Scan for the cell matching the given text and deliver its [X, Y] coordinate at center. 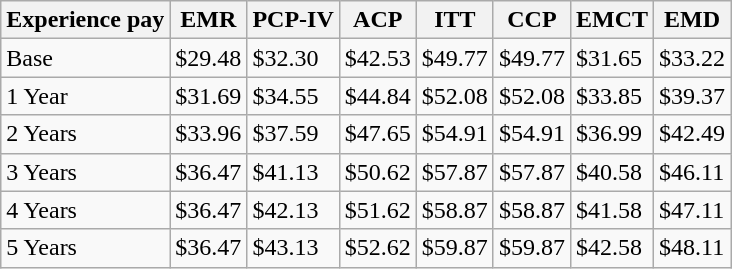
$42.49 [692, 134]
3 Years [86, 172]
$42.13 [293, 210]
$47.65 [378, 134]
$42.58 [612, 248]
$46.11 [692, 172]
EMD [692, 20]
$34.55 [293, 96]
$37.59 [293, 134]
$31.69 [208, 96]
$32.30 [293, 58]
2 Years [86, 134]
$29.48 [208, 58]
CCP [532, 20]
$40.58 [612, 172]
PCP-IV [293, 20]
$52.62 [378, 248]
$39.37 [692, 96]
ACP [378, 20]
$31.65 [612, 58]
Experience pay [86, 20]
$42.53 [378, 58]
ITT [454, 20]
$51.62 [378, 210]
$48.11 [692, 248]
5 Years [86, 248]
$33.96 [208, 134]
1 Year [86, 96]
$36.99 [612, 134]
EMR [208, 20]
$41.58 [612, 210]
$33.85 [612, 96]
$41.13 [293, 172]
$43.13 [293, 248]
4 Years [86, 210]
EMCT [612, 20]
Base [86, 58]
$44.84 [378, 96]
$50.62 [378, 172]
$33.22 [692, 58]
$47.11 [692, 210]
